Find where the given text appears and provide that cell's center as [x, y] coordinate. 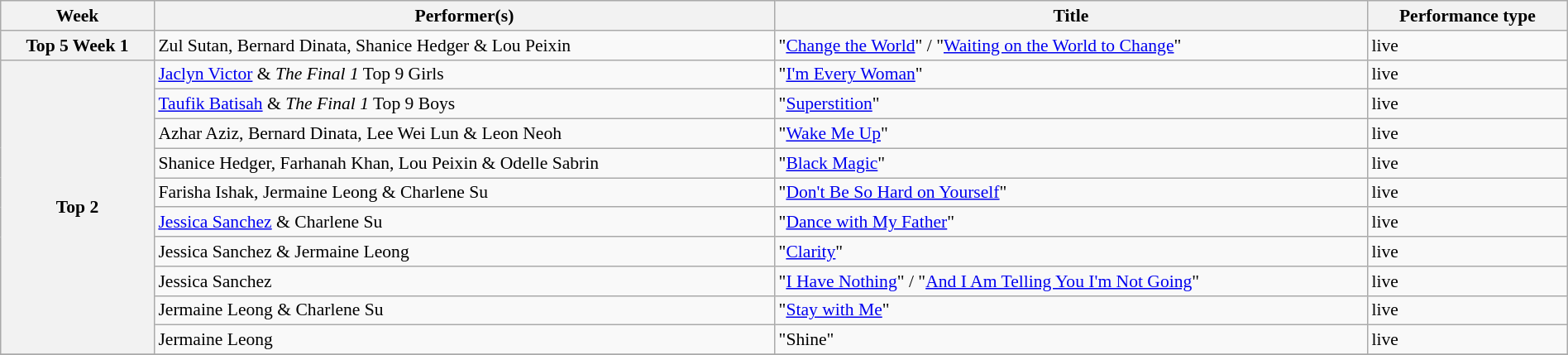
Week [78, 16]
Farisha Ishak, Jermaine Leong & Charlene Su [464, 193]
Jermaine Leong [464, 340]
"I Have Nothing" / "And I Am Telling You I'm Not Going" [1072, 281]
Jessica Sanchez & Jermaine Leong [464, 252]
"Clarity" [1072, 252]
"Shine" [1072, 340]
Jermaine Leong & Charlene Su [464, 310]
Shanice Hedger, Farhanah Khan, Lou Peixin & Odelle Sabrin [464, 163]
"I'm Every Woman" [1072, 74]
"Superstition" [1072, 104]
"Change the World" / "Waiting on the World to Change" [1072, 46]
"Stay with Me" [1072, 310]
Zul Sutan, Bernard Dinata, Shanice Hedger & Lou Peixin [464, 46]
Azhar Aziz, Bernard Dinata, Lee Wei Lun & Leon Neoh [464, 134]
Jessica Sanchez & Charlene Su [464, 223]
Taufik Batisah & The Final 1 Top 9 Boys [464, 104]
"Dance with My Father" [1072, 223]
Title [1072, 16]
Jaclyn Victor & The Final 1 Top 9 Girls [464, 74]
"Black Magic" [1072, 163]
"Wake Me Up" [1072, 134]
"Don't Be So Hard on Yourself" [1072, 193]
Jessica Sanchez [464, 281]
Top 2 [78, 207]
Performance type [1467, 16]
Performer(s) [464, 16]
Top 5 Week 1 [78, 46]
